Capture the cell that displays the provided text and extract its [x, y] central coordinate. 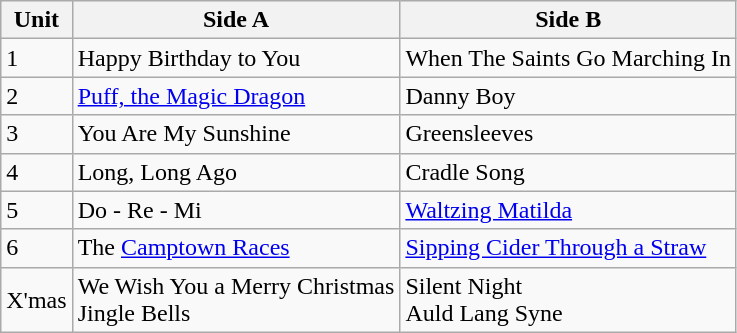
Silent Night Auld Lang Syne [568, 300]
Happy Birthday to You [236, 58]
You Are My Sunshine [236, 134]
Greensleeves [568, 134]
Long, Long Ago [236, 172]
X'mas [36, 300]
Sipping Cider Through a Straw [568, 248]
2 [36, 96]
Side B [568, 20]
The Camptown Races [236, 248]
Danny Boy [568, 96]
Cradle Song [568, 172]
6 [36, 248]
5 [36, 210]
Unit [36, 20]
3 [36, 134]
Do - Re - Mi [236, 210]
1 [36, 58]
When The Saints Go Marching In [568, 58]
4 [36, 172]
We Wish You a Merry Christmas Jingle Bells [236, 300]
Puff, the Magic Dragon [236, 96]
Side A [236, 20]
Waltzing Matilda [568, 210]
